Scan for the cell matching the given text and deliver its [X, Y] coordinate at center. 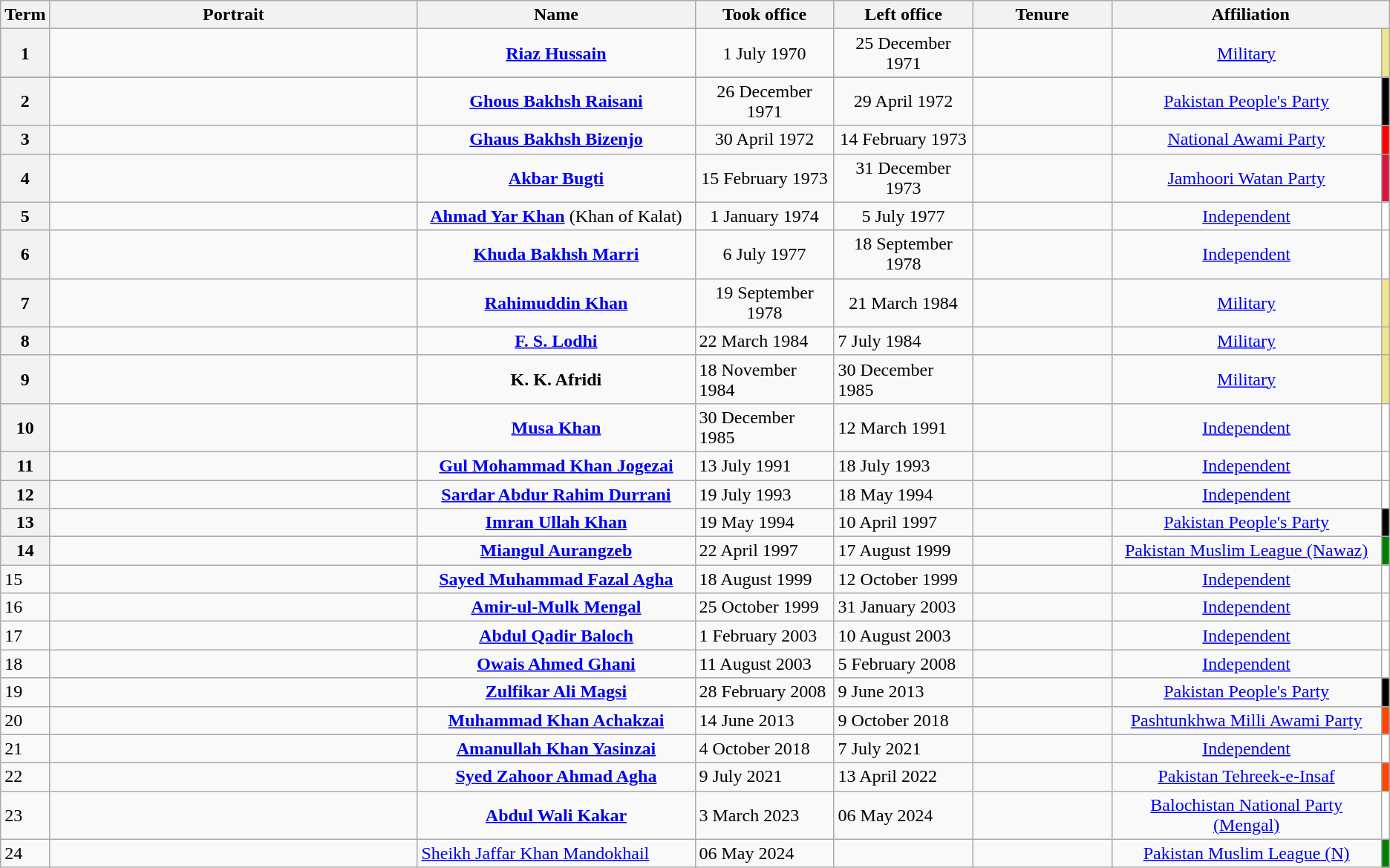
22 March 1984 [765, 341]
16 [25, 607]
2 [25, 101]
Took office [765, 15]
9 June 2013 [903, 692]
19 [25, 692]
15 [25, 579]
6 [25, 254]
18 [25, 664]
Sheikh Jaffar Khan Mandokhail [556, 853]
29 April 1972 [903, 101]
Gul Mohammad Khan Jogezai [556, 466]
1 [25, 53]
Riaz Hussain [556, 53]
5 February 2008 [903, 664]
13 April 2022 [903, 777]
18 August 1999 [765, 579]
Balochistan National Party (Mengal) [1246, 815]
18 September 1978 [903, 254]
25 October 1999 [765, 607]
18 May 1994 [903, 494]
8 [25, 341]
31 December 1973 [903, 178]
Sayed Muhammad Fazal Agha [556, 579]
3 [25, 140]
14 February 1973 [903, 140]
21 [25, 748]
Left office [903, 15]
Term [25, 15]
Pashtunkhwa Milli Awami Party [1246, 720]
23 [25, 815]
Tenure [1042, 15]
Musa Khan [556, 428]
Syed Zahoor Ahmad Agha [556, 777]
19 May 1994 [765, 523]
12 October 1999 [903, 579]
Imran Ullah Khan [556, 523]
28 February 2008 [765, 692]
26 December 1971 [765, 101]
Miangul Aurangzeb [556, 551]
4 [25, 178]
3 March 2023 [765, 815]
22 April 1997 [765, 551]
13 July 1991 [765, 466]
14 [25, 551]
4 October 2018 [765, 748]
Portrait [233, 15]
25 December 1971 [903, 53]
10 [25, 428]
Affiliation [1250, 15]
Owais Ahmed Ghani [556, 664]
Rahimuddin Khan [556, 303]
F. S. Lodhi [556, 341]
1 January 1974 [765, 216]
K. K. Afridi [556, 379]
14 June 2013 [765, 720]
31 January 2003 [903, 607]
19 September 1978 [765, 303]
17 August 1999 [903, 551]
9 October 2018 [903, 720]
7 July 2021 [903, 748]
Ahmad Yar Khan (Khan of Kalat) [556, 216]
Amir-ul-Mulk Mengal [556, 607]
Abdul Qadir Baloch [556, 636]
10 April 1997 [903, 523]
19 July 1993 [765, 494]
Sardar Abdur Rahim Durrani [556, 494]
5 [25, 216]
Akbar Bugti [556, 178]
30 April 1972 [765, 140]
18 November 1984 [765, 379]
Amanullah Khan Yasinzai [556, 748]
Jamhoori Watan Party [1246, 178]
5 July 1977 [903, 216]
6 July 1977 [765, 254]
11 August 2003 [765, 664]
Ghous Bakhsh Raisani [556, 101]
9 July 2021 [765, 777]
Khuda Bakhsh Marri [556, 254]
National Awami Party [1246, 140]
Muhammad Khan Achakzai [556, 720]
11 [25, 466]
15 February 1973 [765, 178]
10 August 2003 [903, 636]
9 [25, 379]
1 February 2003 [765, 636]
Pakistan Muslim League (N) [1246, 853]
22 [25, 777]
13 [25, 523]
17 [25, 636]
24 [25, 853]
Zulfikar Ali Magsi [556, 692]
7 July 1984 [903, 341]
Pakistan Muslim League (Nawaz) [1246, 551]
7 [25, 303]
Ghaus Bakhsh Bizenjo [556, 140]
12 March 1991 [903, 428]
18 July 1993 [903, 466]
Pakistan Tehreek-e-Insaf [1246, 777]
Name [556, 15]
21 March 1984 [903, 303]
Abdul Wali Kakar [556, 815]
12 [25, 494]
20 [25, 720]
1 July 1970 [765, 53]
